From the cell containing the given text, extract its center point as [x, y] coordinate. 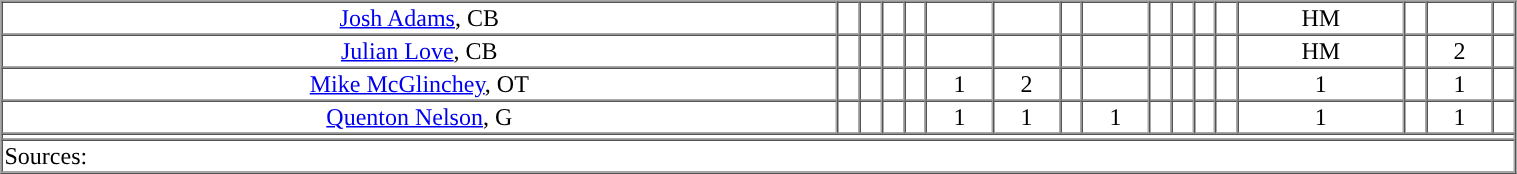
Sources: [759, 156]
Josh Adams, CB [420, 18]
Quenton Nelson, G [420, 116]
Mike McGlinchey, OT [420, 84]
Julian Love, CB [420, 50]
